Return (x, y) of the center of cell containing provided text 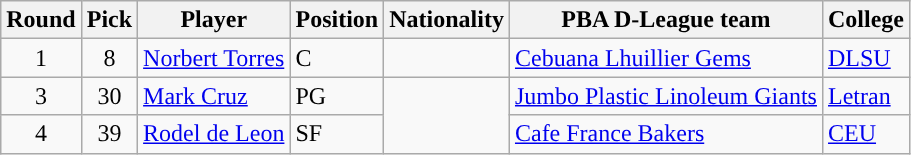
Position (337, 20)
DLSU (866, 58)
Jumbo Plastic Linoleum Giants (666, 96)
C (337, 58)
SF (337, 134)
Nationality (447, 20)
Letran (866, 96)
8 (109, 58)
30 (109, 96)
Pick (109, 20)
PBA D-League team (666, 20)
CEU (866, 134)
Cebuana Lhuillier Gems (666, 58)
Mark Cruz (214, 96)
4 (41, 134)
Player (214, 20)
3 (41, 96)
Rodel de Leon (214, 134)
College (866, 20)
PG (337, 96)
Cafe France Bakers (666, 134)
1 (41, 58)
39 (109, 134)
Round (41, 20)
Norbert Torres (214, 58)
